Identify which cell holds the provided text, then report its (X, Y) central coordinate. 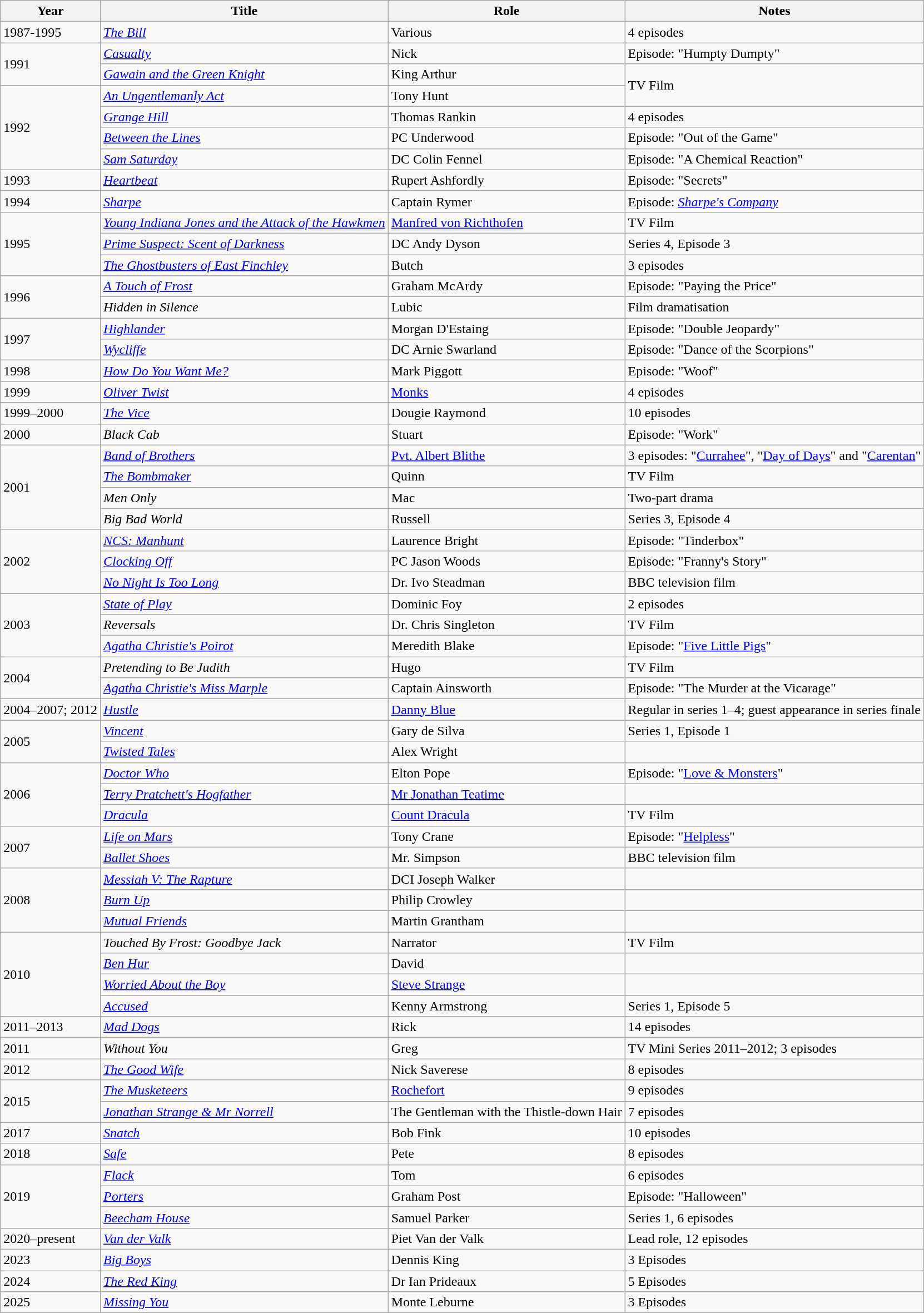
Monte Leburne (506, 1302)
Grange Hill (244, 117)
Thomas Rankin (506, 117)
Life on Mars (244, 836)
1994 (51, 201)
NCS: Manhunt (244, 540)
PC Jason Woods (506, 561)
2024 (51, 1281)
Safe (244, 1154)
2001 (51, 487)
Notes (774, 11)
Rochefort (506, 1091)
How Do You Want Me? (244, 371)
Lubic (506, 308)
Manfred von Richthofen (506, 222)
Highlander (244, 329)
DC Colin Fennel (506, 159)
Big Bad World (244, 519)
2010 (51, 974)
5 Episodes (774, 1281)
2007 (51, 847)
1999–2000 (51, 413)
Hugo (506, 667)
Flack (244, 1175)
Ben Hur (244, 964)
Episode: Sharpe's Company (774, 201)
Young Indiana Jones and the Attack of the Hawkmen (244, 222)
Episode: "Halloween" (774, 1196)
2011 (51, 1048)
Pvt. Albert Blithe (506, 455)
The Gentleman with the Thistle-down Hair (506, 1112)
Gary de Silva (506, 731)
Lead role, 12 episodes (774, 1238)
Narrator (506, 943)
Gawain and the Green Knight (244, 75)
Philip Crowley (506, 900)
Nick (506, 53)
Episode: "The Murder at the Vicarage" (774, 688)
Dr. Ivo Steadman (506, 582)
Episode: "A Chemical Reaction" (774, 159)
Touched By Frost: Goodbye Jack (244, 943)
Terry Pratchett's Hogfather (244, 794)
Heartbeat (244, 180)
TV Mini Series 2011–2012; 3 episodes (774, 1048)
Agatha Christie's Poirot (244, 646)
Count Dracula (506, 815)
Laurence Bright (506, 540)
7 episodes (774, 1112)
1992 (51, 127)
Alex Wright (506, 752)
2018 (51, 1154)
Episode: "Dance of the Scorpions" (774, 350)
Morgan D'Estaing (506, 329)
Year (51, 11)
King Arthur (506, 75)
Captain Rymer (506, 201)
1995 (51, 244)
2015 (51, 1101)
Without You (244, 1048)
Rupert Ashfordly (506, 180)
Band of Brothers (244, 455)
Title (244, 11)
Mr Jonathan Teatime (506, 794)
Beecham House (244, 1217)
Porters (244, 1196)
2025 (51, 1302)
An Ungentlemanly Act (244, 96)
Hidden in Silence (244, 308)
Graham Post (506, 1196)
Episode: "Tinderbox" (774, 540)
Dr Ian Prideaux (506, 1281)
2023 (51, 1260)
Wycliffe (244, 350)
David (506, 964)
2000 (51, 434)
Casualty (244, 53)
3 episodes: "Currahee", "Day of Days" and "Carentan" (774, 455)
The Red King (244, 1281)
Piet Van der Valk (506, 1238)
2019 (51, 1196)
Episode: "Love & Monsters" (774, 773)
Mr. Simpson (506, 858)
2020–present (51, 1238)
PC Underwood (506, 138)
Various (506, 32)
Nick Saverese (506, 1069)
2006 (51, 794)
1993 (51, 180)
Regular in series 1–4; guest appearance in series finale (774, 710)
1996 (51, 297)
A Touch of Frost (244, 286)
Pretending to Be Judith (244, 667)
6 episodes (774, 1175)
Tony Crane (506, 836)
Russell (506, 519)
Sharpe (244, 201)
Snatch (244, 1133)
Accused (244, 1006)
Steve Strange (506, 985)
Series 3, Episode 4 (774, 519)
Worried About the Boy (244, 985)
Black Cab (244, 434)
Between the Lines (244, 138)
Monks (506, 392)
Episode: "Humpty Dumpty" (774, 53)
Hustle (244, 710)
The Good Wife (244, 1069)
Clocking Off (244, 561)
2005 (51, 741)
Dominic Foy (506, 603)
Elton Pope (506, 773)
The Bill (244, 32)
1987-1995 (51, 32)
Dougie Raymond (506, 413)
The Vice (244, 413)
Bob Fink (506, 1133)
Dennis King (506, 1260)
1997 (51, 339)
The Musketeers (244, 1091)
Missing You (244, 1302)
The Bombmaker (244, 477)
Burn Up (244, 900)
14 episodes (774, 1027)
2012 (51, 1069)
Mark Piggott (506, 371)
Tony Hunt (506, 96)
Series 4, Episode 3 (774, 244)
2011–2013 (51, 1027)
Messiah V: The Rapture (244, 879)
Episode: "Double Jeopardy" (774, 329)
Episode: "Helpless" (774, 836)
Danny Blue (506, 710)
1998 (51, 371)
Episode: "Paying the Price" (774, 286)
Kenny Armstrong (506, 1006)
Meredith Blake (506, 646)
3 episodes (774, 265)
Episode: "Secrets" (774, 180)
1999 (51, 392)
Film dramatisation (774, 308)
Quinn (506, 477)
DC Arnie Swarland (506, 350)
Vincent (244, 731)
Series 1, Episode 1 (774, 731)
Episode: "Franny's Story" (774, 561)
Big Boys (244, 1260)
DCI Joseph Walker (506, 879)
Martin Grantham (506, 921)
The Ghostbusters of East Finchley (244, 265)
Episode: "Work" (774, 434)
Role (506, 11)
Series 1, 6 episodes (774, 1217)
DC Andy Dyson (506, 244)
Dracula (244, 815)
Butch (506, 265)
Pete (506, 1154)
1991 (51, 64)
2017 (51, 1133)
Sam Saturday (244, 159)
Rick (506, 1027)
Prime Suspect: Scent of Darkness (244, 244)
Van der Valk (244, 1238)
Jonathan Strange & Mr Norrell (244, 1112)
Twisted Tales (244, 752)
Episode: "Out of the Game" (774, 138)
Stuart (506, 434)
State of Play (244, 603)
Greg (506, 1048)
Agatha Christie's Miss Marple (244, 688)
2004–2007; 2012 (51, 710)
Mad Dogs (244, 1027)
Ballet Shoes (244, 858)
Reversals (244, 625)
Doctor Who (244, 773)
Episode: "Woof" (774, 371)
Oliver Twist (244, 392)
2008 (51, 900)
Samuel Parker (506, 1217)
Captain Ainsworth (506, 688)
9 episodes (774, 1091)
Two-part drama (774, 498)
No Night Is Too Long (244, 582)
Men Only (244, 498)
Series 1, Episode 5 (774, 1006)
2002 (51, 561)
Tom (506, 1175)
2004 (51, 678)
2 episodes (774, 603)
2003 (51, 625)
Mac (506, 498)
Graham McArdy (506, 286)
Dr. Chris Singleton (506, 625)
Episode: "Five Little Pigs" (774, 646)
Mutual Friends (244, 921)
